Return (x, y) of the center of cell containing provided text 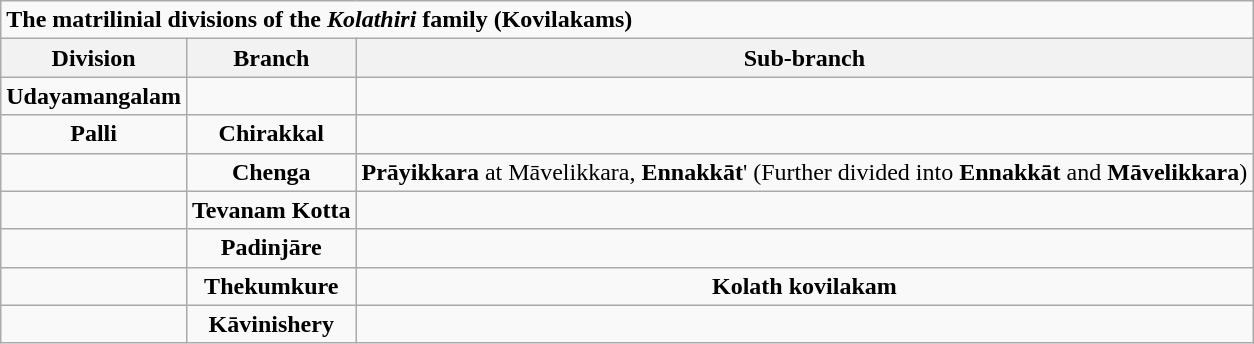
Tevanam Kotta (271, 210)
Chenga (271, 172)
Thekumkure (271, 286)
Kāvinishery (271, 324)
Branch (271, 58)
Division (94, 58)
Chirakkal (271, 134)
Prāyikkara at Māvelikkara, Ennakkāt' (Further divided into Ennakkāt and Māvelikkara) (804, 172)
The matrilinial divisions of the Kolathiri family (Kovilakams) (627, 20)
Sub-branch (804, 58)
Palli (94, 134)
Kolath kovilakam (804, 286)
Padinjāre (271, 248)
Udayamangalam (94, 96)
